Capture the cell that displays the provided text and extract its (x, y) central coordinate. 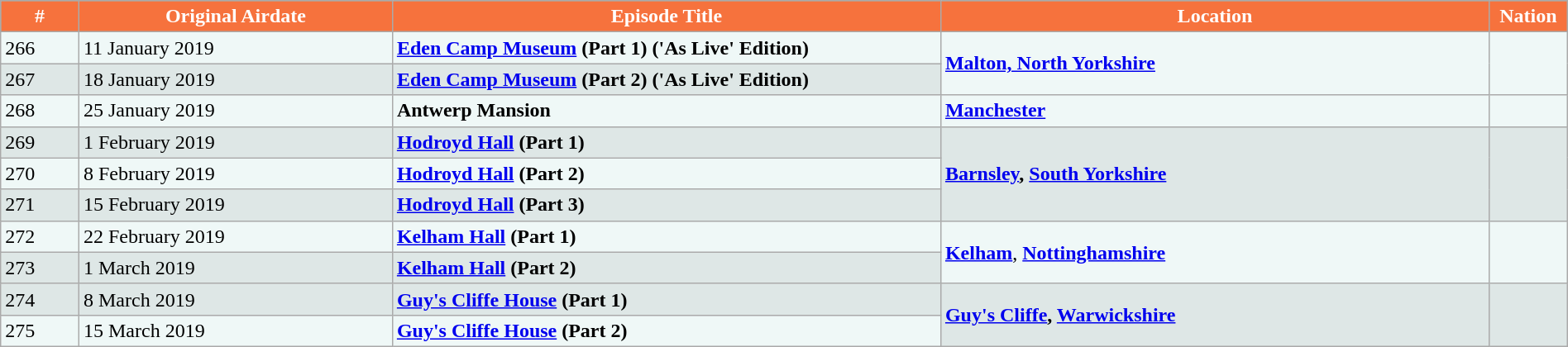
Kelham Hall (Part 2) (667, 268)
1 March 2019 (235, 268)
Kelham, Nottinghamshire (1214, 252)
270 (40, 173)
267 (40, 79)
Hodroyd Hall (Part 1) (667, 142)
Episode Title (667, 17)
Location (1214, 17)
268 (40, 111)
22 February 2019 (235, 236)
8 March 2019 (235, 299)
15 February 2019 (235, 205)
Hodroyd Hall (Part 3) (667, 205)
11 January 2019 (235, 48)
269 (40, 142)
Antwerp Mansion (667, 111)
Kelham Hall (Part 1) (667, 236)
Eden Camp Museum (Part 2) ('As Live' Edition) (667, 79)
273 (40, 268)
Manchester (1214, 111)
Guy's Cliffe House (Part 2) (667, 330)
266 (40, 48)
Malton, North Yorkshire (1214, 64)
Original Airdate (235, 17)
18 January 2019 (235, 79)
272 (40, 236)
271 (40, 205)
# (40, 17)
Barnsley, South Yorkshire (1214, 173)
274 (40, 299)
Eden Camp Museum (Part 1) ('As Live' Edition) (667, 48)
25 January 2019 (235, 111)
Hodroyd Hall (Part 2) (667, 173)
1 February 2019 (235, 142)
275 (40, 330)
Nation (1528, 17)
15 March 2019 (235, 330)
8 February 2019 (235, 173)
Guy's Cliffe, Warwickshire (1214, 315)
Guy's Cliffe House (Part 1) (667, 299)
